Return the [x, y] coordinate for the center point of the cell that contains the specified text.  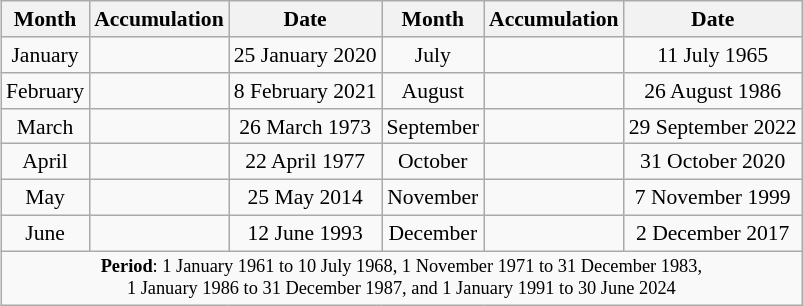
8 February 2021 [306, 91]
12 June 1993 [306, 233]
October [433, 162]
August [433, 91]
25 May 2014 [306, 197]
25 January 2020 [306, 55]
26 August 1986 [713, 91]
July [433, 55]
May [45, 197]
November [433, 197]
June [45, 233]
2 December 2017 [713, 233]
September [433, 126]
February [45, 91]
11 July 1965 [713, 55]
22 April 1977 [306, 162]
31 October 2020 [713, 162]
December [433, 233]
29 September 2022 [713, 126]
26 March 1973 [306, 126]
April [45, 162]
7 November 1999 [713, 197]
Period: 1 January 1961 to 10 July 1968, 1 November 1971 to 31 December 1983, 1 January 1986 to 31 December 1987, and 1 January 1991 to 30 June 2024 [402, 278]
January [45, 55]
March [45, 126]
